Provide the (X, Y) coordinate of the cell's center where the given text is located.  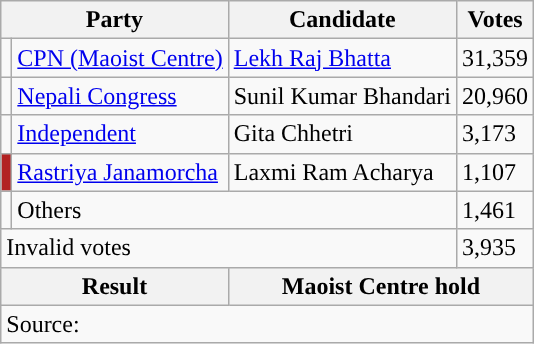
1,107 (496, 172)
Gita Chhetri (342, 134)
Rastriya Janamorcha (120, 172)
31,359 (496, 58)
Maoist Centre hold (380, 286)
Result (114, 286)
3,935 (496, 248)
Candidate (342, 20)
Invalid votes (229, 248)
Source: (268, 324)
Lekh Raj Bhatta (342, 58)
Sunil Kumar Bhandari (342, 96)
Votes (496, 20)
Laxmi Ram Acharya (342, 172)
CPN (Maoist Centre) (120, 58)
1,461 (496, 210)
Party (114, 20)
20,960 (496, 96)
Others (234, 210)
Independent (120, 134)
3,173 (496, 134)
Nepali Congress (120, 96)
